Return the (X, Y) coordinate for the center point of the cell that contains the specified text.  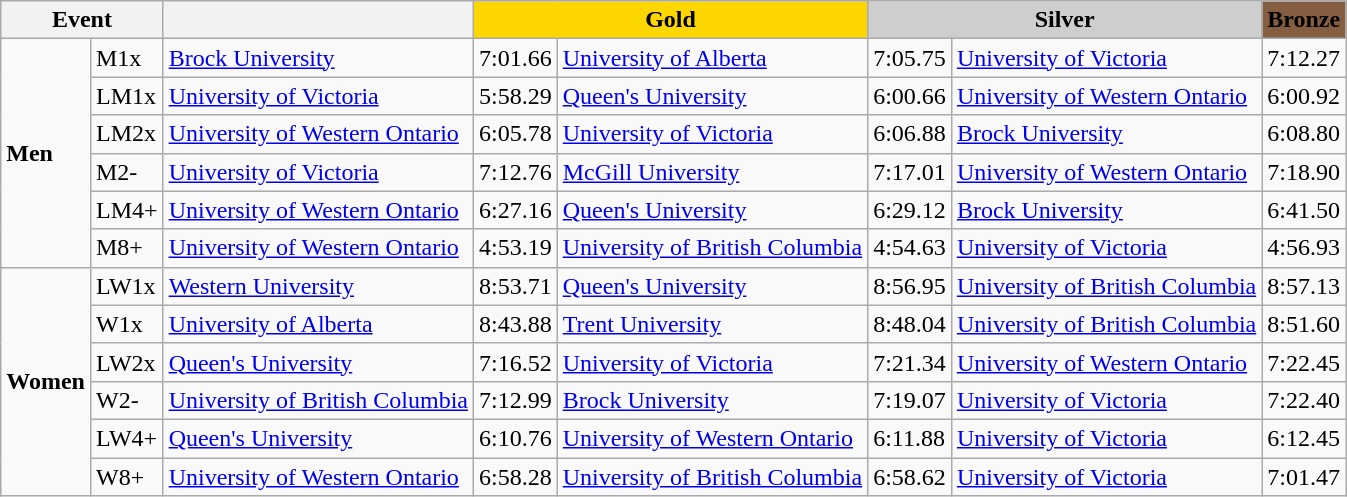
6:06.88 (910, 134)
6:08.80 (1304, 134)
8:48.04 (910, 324)
7:01.66 (515, 58)
6:00.92 (1304, 96)
Gold (670, 20)
LM2x (126, 134)
M1x (126, 58)
7:22.40 (1304, 400)
Silver (1065, 20)
4:54.63 (910, 248)
Women (46, 381)
6:11.88 (910, 438)
Western University (318, 286)
Trent University (712, 324)
6:05.78 (515, 134)
7:16.52 (515, 362)
McGill University (712, 172)
6:27.16 (515, 210)
6:41.50 (1304, 210)
LW1x (126, 286)
7:12.27 (1304, 58)
7:05.75 (910, 58)
6:58.28 (515, 477)
8:51.60 (1304, 324)
6:00.66 (910, 96)
W8+ (126, 477)
W2- (126, 400)
W1x (126, 324)
8:53.71 (515, 286)
LM1x (126, 96)
Event (82, 20)
4:56.93 (1304, 248)
6:12.45 (1304, 438)
Bronze (1304, 20)
7:18.90 (1304, 172)
7:01.47 (1304, 477)
6:29.12 (910, 210)
7:12.76 (515, 172)
M8+ (126, 248)
8:56.95 (910, 286)
LW4+ (126, 438)
5:58.29 (515, 96)
8:57.13 (1304, 286)
7:12.99 (515, 400)
7:17.01 (910, 172)
7:19.07 (910, 400)
6:10.76 (515, 438)
4:53.19 (515, 248)
LM4+ (126, 210)
7:22.45 (1304, 362)
8:43.88 (515, 324)
6:58.62 (910, 477)
Men (46, 153)
LW2x (126, 362)
7:21.34 (910, 362)
M2- (126, 172)
